Return the [X, Y] coordinate for the center point of the cell that contains the specified text.  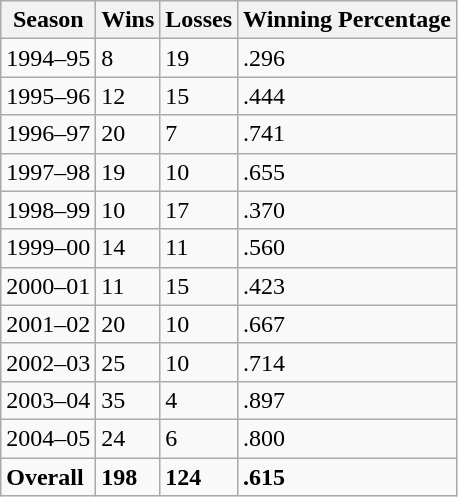
.714 [348, 362]
.655 [348, 172]
Wins [128, 20]
.615 [348, 477]
.800 [348, 438]
25 [128, 362]
.560 [348, 248]
.741 [348, 134]
7 [199, 134]
12 [128, 96]
14 [128, 248]
24 [128, 438]
2003–04 [48, 400]
.296 [348, 58]
Winning Percentage [348, 20]
2002–03 [48, 362]
1998–99 [48, 210]
.423 [348, 286]
.444 [348, 96]
Season [48, 20]
Overall [48, 477]
.370 [348, 210]
.897 [348, 400]
.667 [348, 324]
8 [128, 58]
1995–96 [48, 96]
35 [128, 400]
2004–05 [48, 438]
Losses [199, 20]
17 [199, 210]
2001–02 [48, 324]
1994–95 [48, 58]
198 [128, 477]
1996–97 [48, 134]
124 [199, 477]
1999–00 [48, 248]
2000–01 [48, 286]
1997–98 [48, 172]
6 [199, 438]
4 [199, 400]
